Detect which cell encompasses the target text, then output its (X, Y) center coordinate. 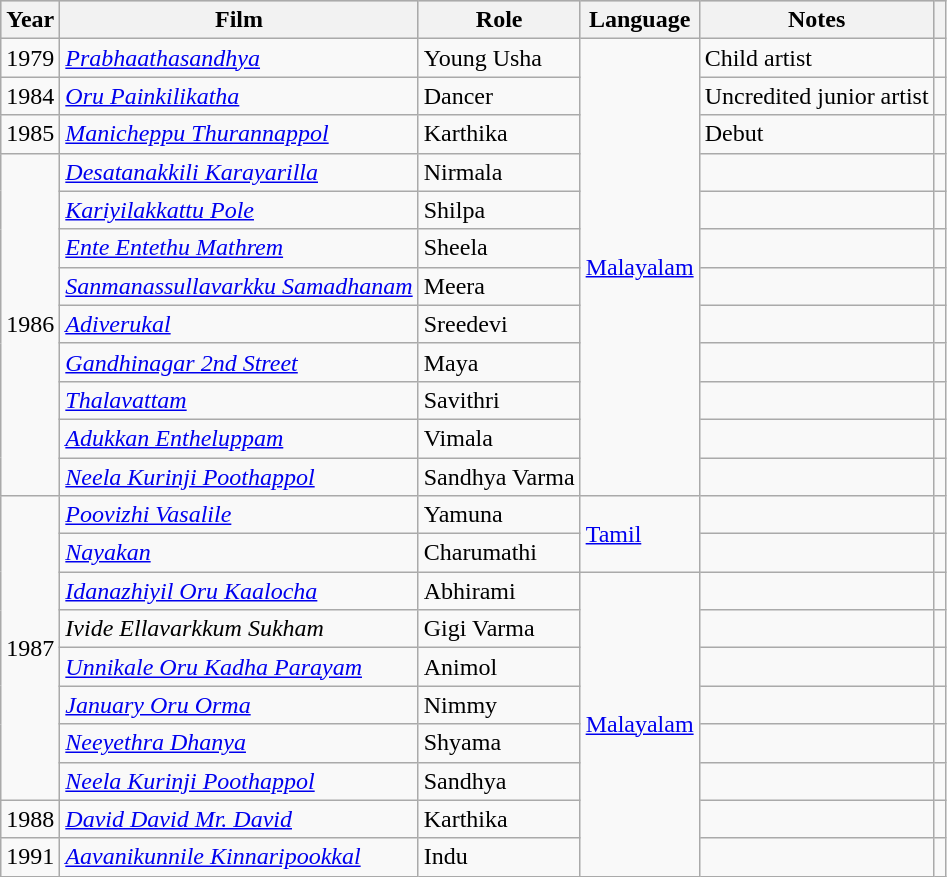
Ente Entethu Mathrem (239, 248)
Sanmanassullavarkku Samadhanam (239, 286)
Nimmy (499, 705)
Aavanikunnile Kinnaripookkal (239, 857)
Unnikale Oru Kadha Parayam (239, 667)
Yamuna (499, 515)
Ivide Ellavarkkum Sukham (239, 629)
Gandhinagar 2nd Street (239, 362)
1988 (30, 819)
Idanazhiyil Oru Kaalocha (239, 591)
Debut (816, 134)
Dancer (499, 96)
Film (239, 20)
Young Usha (499, 58)
Vimala (499, 438)
Meera (499, 286)
Notes (816, 20)
Savithri (499, 400)
Adukkan Entheluppam (239, 438)
1991 (30, 857)
Shyama (499, 743)
Sandhya (499, 781)
David David Mr. David (239, 819)
Shilpa (499, 210)
Charumathi (499, 553)
Tamil (640, 534)
Language (640, 20)
Manicheppu Thurannappol (239, 134)
Year (30, 20)
1979 (30, 58)
Neeyethra Dhanya (239, 743)
Nirmala (499, 172)
January Oru Orma (239, 705)
Animol (499, 667)
Nayakan (239, 553)
Sheela (499, 248)
Child artist (816, 58)
Oru Painkilikatha (239, 96)
Indu (499, 857)
Gigi Varma (499, 629)
Prabhaathasandhya (239, 58)
1985 (30, 134)
1984 (30, 96)
Abhirami (499, 591)
1987 (30, 648)
Sandhya Varma (499, 477)
Kariyilakkattu Pole (239, 210)
Maya (499, 362)
Uncredited junior artist (816, 96)
Sreedevi (499, 324)
Thalavattam (239, 400)
Desatanakkili Karayarilla (239, 172)
Role (499, 20)
Adiverukal (239, 324)
Poovizhi Vasalile (239, 515)
1986 (30, 324)
